Find where the given text appears and provide that cell's center as [x, y] coordinate. 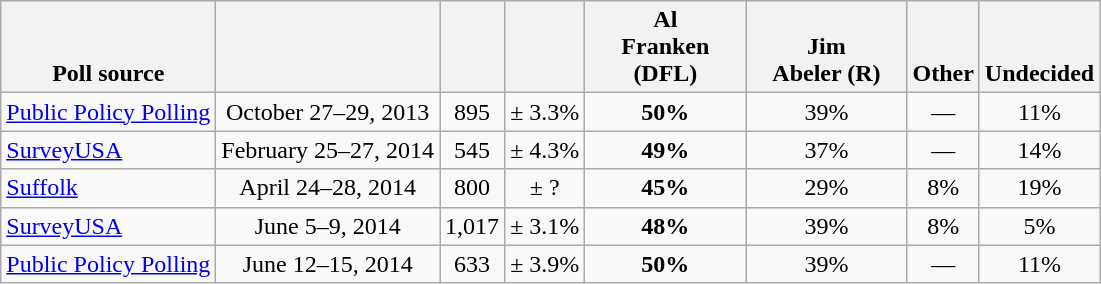
April 24–28, 2014 [328, 188]
AlFranken (DFL) [666, 47]
± 4.3% [545, 150]
JimAbeler (R) [826, 47]
1,017 [472, 226]
5% [1039, 226]
± 3.1% [545, 226]
633 [472, 264]
October 27–29, 2013 [328, 112]
19% [1039, 188]
Suffolk [108, 188]
June 5–9, 2014 [328, 226]
29% [826, 188]
Other [943, 47]
June 12–15, 2014 [328, 264]
800 [472, 188]
± 3.9% [545, 264]
895 [472, 112]
± 3.3% [545, 112]
February 25–27, 2014 [328, 150]
545 [472, 150]
37% [826, 150]
48% [666, 226]
49% [666, 150]
Poll source [108, 47]
Undecided [1039, 47]
14% [1039, 150]
45% [666, 188]
± ? [545, 188]
